Output the (X, Y) coordinate of the center of the cell containing the given text.  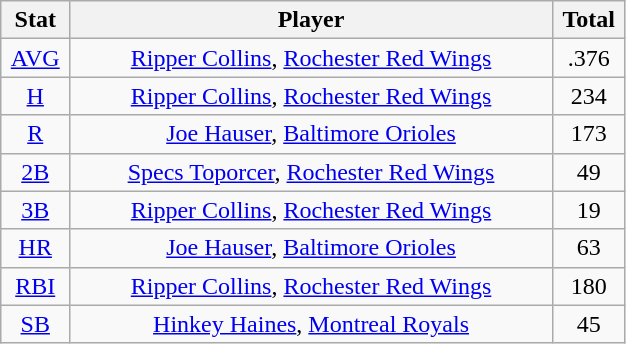
49 (588, 172)
RBI (36, 286)
45 (588, 324)
19 (588, 210)
.376 (588, 58)
Player (312, 20)
Stat (36, 20)
SB (36, 324)
R (36, 134)
2B (36, 172)
180 (588, 286)
3B (36, 210)
HR (36, 248)
Hinkey Haines, Montreal Royals (312, 324)
234 (588, 96)
173 (588, 134)
Specs Toporcer, Rochester Red Wings (312, 172)
AVG (36, 58)
Total (588, 20)
63 (588, 248)
H (36, 96)
